Return the (x, y) coordinate for the center point of the cell that contains the specified text.  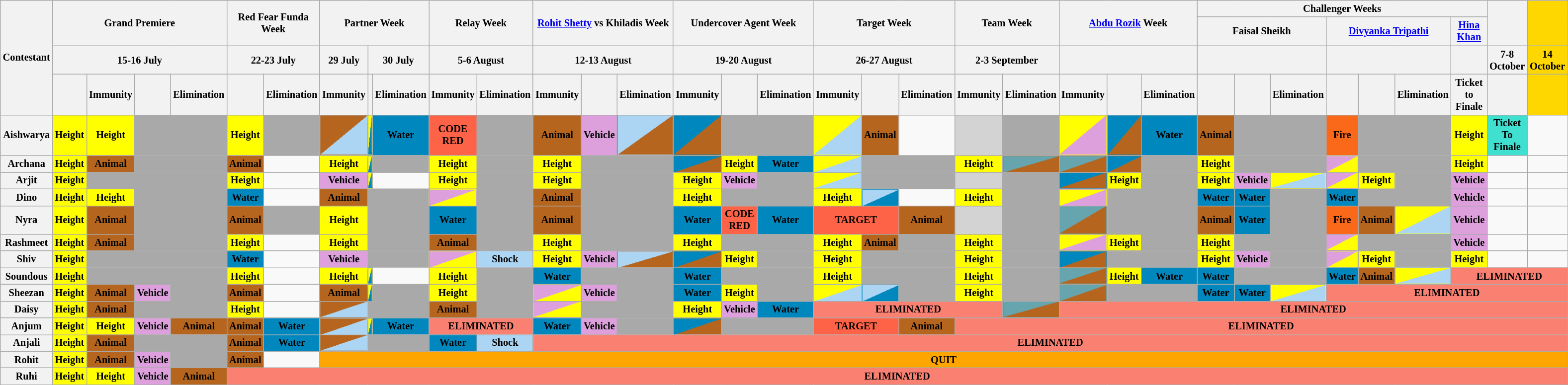
12-13 August (603, 60)
Anjali (27, 343)
Relay Week (481, 23)
29 July (344, 60)
Divyanka Tripathi (1389, 31)
5-6 August (481, 60)
Partner Week (374, 23)
14 October (1547, 60)
Soundous (27, 276)
Aishwarya (27, 135)
15-16 July (140, 60)
Ticket To Finale (1507, 135)
Challenger Weeks (1342, 8)
Nyra (27, 220)
Faisal Sheikh (1262, 31)
Grand Premiere (140, 23)
30 July (398, 60)
Archana (27, 164)
Rohit Shetty vs Khiladis Week (603, 23)
Ruhi (27, 376)
Hina Khan (1469, 31)
Arjit (27, 180)
7-8 October (1507, 60)
26-27 August (884, 60)
Rohit (27, 360)
Contestant (27, 58)
22-23 July (273, 60)
Shiv (27, 259)
Daisy (27, 309)
Rashmeet (27, 242)
Sheezan (27, 293)
Ticket to Finale (1469, 94)
Team Week (1007, 23)
Anjum (27, 326)
Red Fear Funda Week (273, 23)
Undercover Agent Week (743, 23)
Target Week (884, 23)
2-3 September (1007, 60)
QUIT (944, 360)
Abdu Rozik Week (1128, 23)
19-20 August (743, 60)
Dino (27, 197)
